Determine the (x, y) coordinate at the center of the cell enclosing the given text.  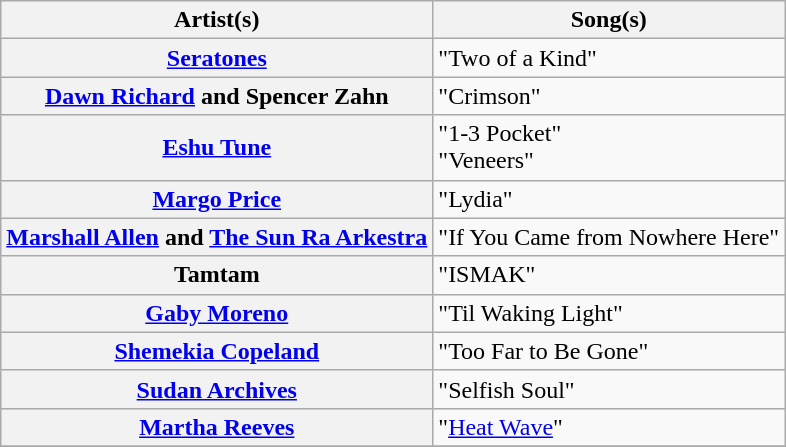
"Two of a Kind" (609, 58)
"Selfish Soul" (609, 389)
Seratones (217, 58)
Margo Price (217, 199)
"ISMAK" (609, 275)
Dawn Richard and Spencer Zahn (217, 96)
"If You Came from Nowhere Here" (609, 237)
Shemekia Copeland (217, 351)
"Too Far to Be Gone" (609, 351)
Gaby Moreno (217, 313)
Artist(s) (217, 20)
"Heat Wave" (609, 427)
Martha Reeves (217, 427)
"Til Waking Light" (609, 313)
Song(s) (609, 20)
Marshall Allen and The Sun Ra Arkestra (217, 237)
Tamtam (217, 275)
"Lydia" (609, 199)
Sudan Archives (217, 389)
Eshu Tune (217, 148)
"Crimson" (609, 96)
"1-3 Pocket""Veneers" (609, 148)
